Pinpoint the cell where the given text exists, returning its [x, y] midpoint coordinate. 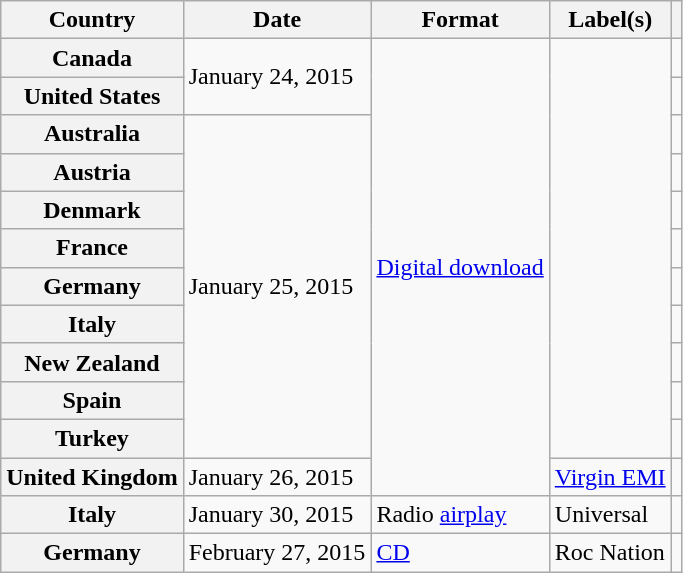
February 27, 2015 [277, 553]
Digital download [460, 268]
United Kingdom [92, 477]
Australia [92, 134]
Denmark [92, 210]
Canada [92, 58]
France [92, 248]
January 25, 2015 [277, 286]
Label(s) [610, 20]
Universal [610, 515]
Roc Nation [610, 553]
Virgin EMI [610, 477]
January 24, 2015 [277, 77]
Date [277, 20]
Spain [92, 400]
New Zealand [92, 362]
CD [460, 553]
United States [92, 96]
Turkey [92, 438]
January 30, 2015 [277, 515]
Austria [92, 172]
Format [460, 20]
Country [92, 20]
January 26, 2015 [277, 477]
Radio airplay [460, 515]
